Provide the [x, y] coordinate of the cell's center where the given text is located.  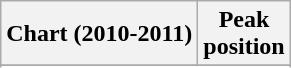
Chart (2010-2011) [100, 34]
Peakposition [244, 34]
